Detect which cell encompasses the target text, then output its (X, Y) center coordinate. 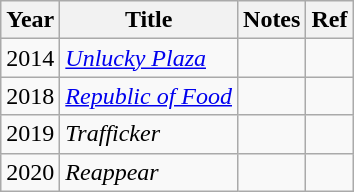
2014 (30, 58)
Title (149, 20)
Ref (330, 20)
2019 (30, 134)
2020 (30, 172)
Republic of Food (149, 96)
Year (30, 20)
Notes (272, 20)
2018 (30, 96)
Reappear (149, 172)
Unlucky Plaza (149, 58)
Trafficker (149, 134)
